Identify which cell holds the provided text, then report its (x, y) central coordinate. 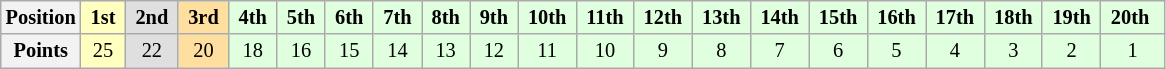
19th (1071, 17)
1 (1133, 51)
12th (663, 17)
4th (253, 17)
5 (896, 51)
11 (547, 51)
8 (721, 51)
5th (301, 17)
3rd (203, 17)
6th (349, 17)
18 (253, 51)
1st (104, 17)
16th (896, 17)
13th (721, 17)
7th (397, 17)
14 (397, 51)
Points (41, 51)
14th (779, 17)
16 (301, 51)
12 (494, 51)
9th (494, 17)
13 (446, 51)
2 (1071, 51)
6 (838, 51)
10th (547, 17)
Position (41, 17)
20th (1133, 17)
20 (203, 51)
4 (955, 51)
15 (349, 51)
22 (152, 51)
9 (663, 51)
8th (446, 17)
17th (955, 17)
3 (1013, 51)
15th (838, 17)
7 (779, 51)
2nd (152, 17)
11th (604, 17)
10 (604, 51)
25 (104, 51)
18th (1013, 17)
